From the cell containing the given text, extract its center point as [X, Y] coordinate. 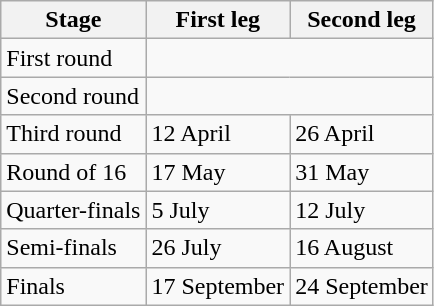
12 July [362, 210]
Quarter-finals [74, 210]
First round [74, 58]
Second round [74, 96]
Stage [74, 20]
12 April [218, 134]
17 September [218, 286]
Finals [74, 286]
Semi-finals [74, 248]
Round of 16 [74, 172]
Third round [74, 134]
31 May [362, 172]
Second leg [362, 20]
5 July [218, 210]
First leg [218, 20]
26 July [218, 248]
16 August [362, 248]
24 September [362, 286]
26 April [362, 134]
17 May [218, 172]
